Search for the cell housing the specified text and yield its (X, Y) center coordinate. 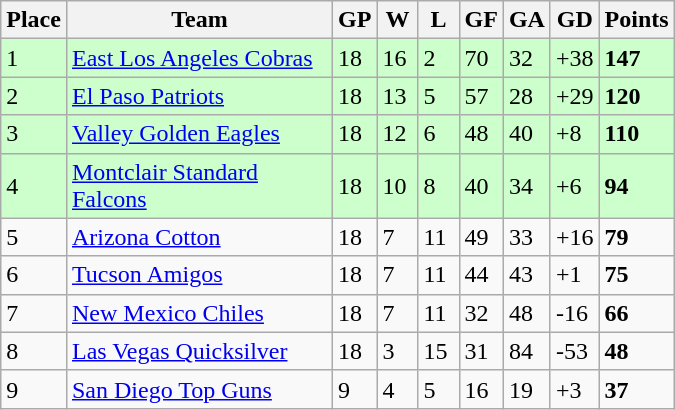
+16 (574, 237)
East Los Angeles Cobras (199, 58)
57 (481, 96)
15 (438, 351)
33 (526, 237)
Tucson Amigos (199, 275)
GF (481, 20)
147 (636, 58)
120 (636, 96)
34 (526, 186)
44 (481, 275)
Place (34, 20)
49 (481, 237)
GP (355, 20)
19 (526, 389)
+6 (574, 186)
-16 (574, 313)
79 (636, 237)
10 (398, 186)
Team (199, 20)
-53 (574, 351)
+29 (574, 96)
94 (636, 186)
+8 (574, 134)
Las Vegas Quicksilver (199, 351)
12 (398, 134)
66 (636, 313)
37 (636, 389)
San Diego Top Guns (199, 389)
28 (526, 96)
+3 (574, 389)
+1 (574, 275)
31 (481, 351)
84 (526, 351)
Valley Golden Eagles (199, 134)
13 (398, 96)
Montclair Standard Falcons (199, 186)
El Paso Patriots (199, 96)
L (438, 20)
W (398, 20)
New Mexico Chiles (199, 313)
43 (526, 275)
75 (636, 275)
Points (636, 20)
110 (636, 134)
70 (481, 58)
GA (526, 20)
Arizona Cotton (199, 237)
GD (574, 20)
1 (34, 58)
+38 (574, 58)
